Extract the (x, y) coordinate from the center of the cell holding the provided text.  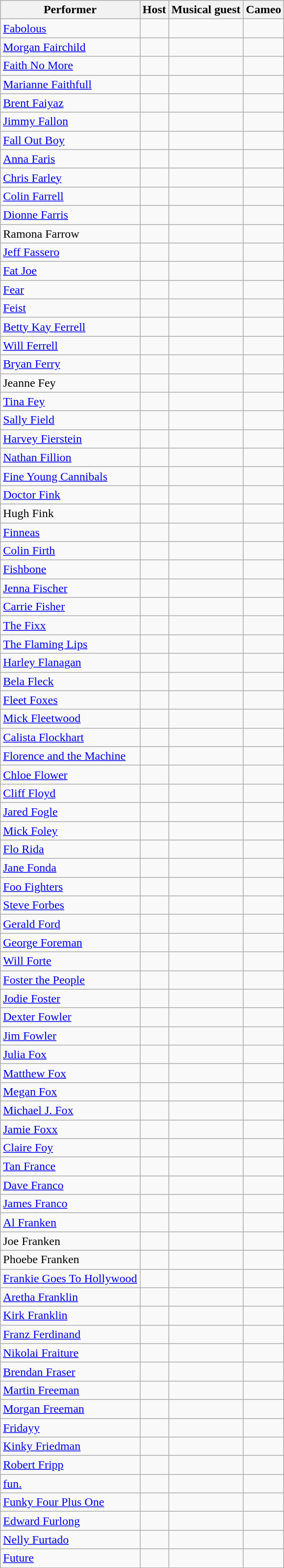
Performer (70, 10)
Fall Out Boy (70, 140)
Marianne Faithfull (70, 84)
Kinky Friedman (70, 1446)
Foster the People (70, 980)
Gerald Ford (70, 924)
Colin Firth (70, 551)
Florence and the Machine (70, 756)
Harvey Fierstein (70, 439)
Robert Fripp (70, 1465)
Fishbone (70, 570)
Fear (70, 290)
Julia Fox (70, 1054)
Musical guest (206, 10)
Jim Fowler (70, 1036)
Dionne Farris (70, 215)
Dave Franco (70, 1185)
The Flaming Lips (70, 644)
Host (154, 10)
Ramona Farrow (70, 234)
Betty Kay Ferrell (70, 327)
Anna Faris (70, 159)
Morgan Fairchild (70, 47)
Finneas (70, 532)
Cliff Floyd (70, 793)
Franz Ferdinand (70, 1334)
Fine Young Cannibals (70, 476)
Nikolai Fraiture (70, 1353)
Fleet Foxes (70, 700)
Foo Fighters (70, 887)
Steve Forbes (70, 905)
Fat Joe (70, 271)
Brendan Fraser (70, 1371)
Will Ferrell (70, 346)
Jared Fogle (70, 812)
Aretha Franklin (70, 1297)
Sally Field (70, 420)
Fridayy (70, 1428)
Future (70, 1558)
Kirk Franklin (70, 1316)
Flo Rida (70, 849)
Claire Foy (70, 1148)
James Franco (70, 1204)
Mick Foley (70, 831)
Hugh Fink (70, 513)
Michael J. Fox (70, 1110)
Mick Fleetwood (70, 719)
Martin Freeman (70, 1390)
Fabolous (70, 28)
Al Franken (70, 1222)
Tan France (70, 1167)
Cameo (264, 10)
Jamie Foxx (70, 1129)
Calista Flockhart (70, 737)
fun. (70, 1484)
Feist (70, 308)
Jodie Foster (70, 998)
Bela Fleck (70, 681)
Dexter Fowler (70, 1017)
Phoebe Franken (70, 1260)
Jimmy Fallon (70, 122)
Jenna Fischer (70, 588)
Harley Flanagan (70, 663)
Will Forte (70, 961)
Doctor Fink (70, 495)
Edward Furlong (70, 1521)
Morgan Freeman (70, 1409)
Chloe Flower (70, 774)
Nathan Fillion (70, 457)
Colin Farrell (70, 196)
Nelly Furtado (70, 1540)
George Foreman (70, 943)
The Fixx (70, 625)
Carrie Fisher (70, 607)
Jeanne Fey (70, 383)
Bryan Ferry (70, 364)
Jane Fonda (70, 868)
Chris Farley (70, 177)
Tina Fey (70, 401)
Megan Fox (70, 1092)
Frankie Goes To Hollywood (70, 1278)
Jeff Fassero (70, 252)
Faith No More (70, 66)
Joe Franken (70, 1241)
Funky Four Plus One (70, 1502)
Brent Faiyaz (70, 103)
Matthew Fox (70, 1073)
